Output the (x, y) coordinate of the center of the cell containing the given text.  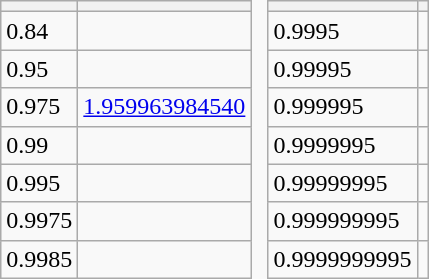
0.995 (40, 183)
0.9995 (342, 31)
0.9999995 (342, 145)
0.95 (40, 69)
0.9975 (40, 221)
0.84 (40, 31)
0.99999995 (342, 183)
0.99 (40, 145)
0.9985 (40, 259)
1.959963984540 (164, 107)
0.999999995 (342, 221)
0.999995 (342, 107)
0.975 (40, 107)
0.9999999995 (342, 259)
0.99995 (342, 69)
